Search for the cell housing the specified text and yield its (x, y) center coordinate. 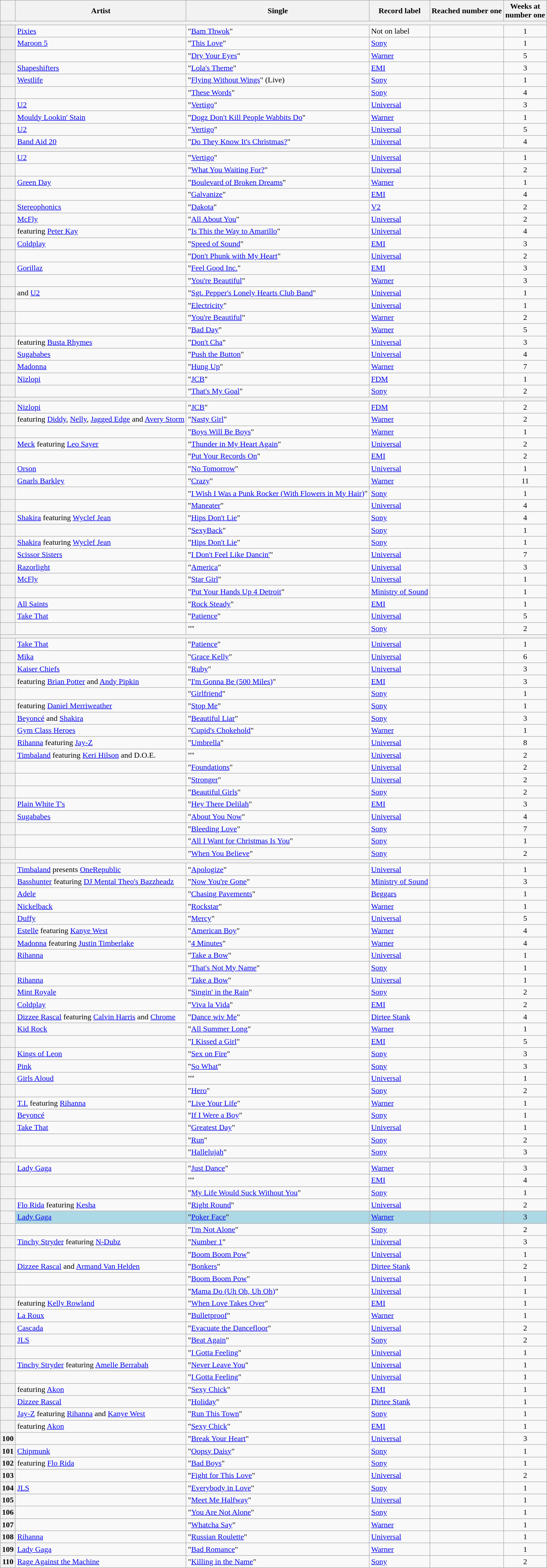
Estelle featuring Kanye West (101, 931)
"About You Now" (278, 816)
"Hallelujah" (278, 1152)
Flo Rida featuring Kesha (101, 1205)
"Sex on Fire" (278, 1054)
Tinchy Stryder featuring Amelle Berrabah (101, 1365)
featuring Daniel Merriweather (101, 706)
105 (8, 1500)
"Holiday" (278, 1402)
"Speed of Sound" (278, 244)
"Bad Romance" (278, 1549)
"That's Not My Name" (278, 968)
"Bad Day" (278, 330)
"Evacuate the Dancefloor" (278, 1328)
"Everybody in Love" (278, 1488)
106 (8, 1512)
featuring Diddy, Nelly, Jagged Edge and Avery Storm (101, 419)
"Bam Thwok" (278, 31)
"Beat Again" (278, 1340)
"Rockstar" (278, 906)
"Lola's Theme" (278, 68)
Green Day (101, 182)
107 (8, 1525)
"Crazy" (278, 481)
Westlife (101, 80)
108 (8, 1537)
"Greatest Day" (278, 1128)
"Singin' in the Rain" (278, 992)
Dizzee Rascal and Armand Van Helden (101, 1266)
Rihanna featuring Jay-Z (101, 743)
"Flying Without Wings" (Live) (278, 80)
Orson (101, 468)
Beyoncé (101, 1115)
Jay-Z featuring Rihanna and Kanye West (101, 1414)
Nickelback (101, 906)
110 (8, 1562)
"Umbrella" (278, 743)
"Is This the Way to Amarillo" (278, 231)
"Bulletproof" (278, 1316)
Record label (400, 11)
"Foundations" (278, 767)
"Bad Boys" (278, 1463)
Shapeshifters (101, 68)
Scissor Sisters (101, 555)
11 (525, 481)
"Stronger" (278, 780)
"Fight for This Love" (278, 1475)
104 (8, 1488)
"Right Round" (278, 1205)
"Electricity" (278, 305)
"Do They Know It's Christmas?" (278, 142)
102 (8, 1463)
"I'm Gonna Be (500 Miles)" (278, 681)
"Girlfriend" (278, 693)
featuring Busta Rhymes (101, 342)
Not on label (400, 31)
Basshunter featuring DJ Mental Theo's Bazzheadz (101, 881)
"Galvanize" (278, 195)
Razorlight (101, 567)
Single (278, 11)
"Dance wiv Me" (278, 1017)
"I Wish I Was a Punk Rocker (With Flowers in My Hair)" (278, 493)
"Boys Will Be Boys" (278, 432)
"Now You're Gone" (278, 881)
"Poker Face" (278, 1217)
"Grace Kelly" (278, 657)
101 (8, 1451)
"My Life Would Suck Without You" (278, 1193)
Tinchy Stryder featuring N-Dubz (101, 1242)
"Run This Town" (278, 1414)
"These Words" (278, 92)
Reached number one (467, 11)
Madonna (101, 367)
"Just Dance" (278, 1168)
"Boulevard of Broken Dreams" (278, 182)
Mint Royale (101, 992)
"That's My Goal" (278, 391)
"Run" (278, 1140)
Maroon 5 (101, 43)
"Hero" (278, 1090)
"You Are Not Alone" (278, 1512)
Cascada (101, 1328)
"When Love Takes Over" (278, 1303)
"SexyBack" (278, 530)
and U2 (101, 293)
featuring Kelly Rowland (101, 1303)
6 (525, 657)
"Meet Me Halfway" (278, 1500)
"All About You" (278, 219)
"Chasing Pavements" (278, 894)
"Dakota" (278, 207)
"Rock Steady" (278, 604)
Artist (101, 11)
"Nasty Girl" (278, 419)
Timbaland featuring Keri Hilson and D.O.E. (101, 755)
Kid Rock (101, 1029)
"American Boy" (278, 931)
"This Love" (278, 43)
103 (8, 1475)
"Feel Good Inc." (278, 268)
La Roux (101, 1316)
100 (8, 1438)
Chipmunk (101, 1451)
"Viva la Vida" (278, 1005)
"America" (278, 567)
"Mercy" (278, 919)
"I Don't Feel Like Dancin'" (278, 555)
"Thunder in My Heart Again" (278, 444)
"So What" (278, 1066)
Madonna featuring Justin Timberlake (101, 943)
"Beautiful Liar" (278, 718)
Girls Aloud (101, 1078)
"I'm Not Alone" (278, 1229)
"4 Minutes" (278, 943)
T.I. featuring Rihanna (101, 1103)
"Stop Me" (278, 706)
Mouldy Lookin' Stain (101, 117)
Kings of Leon (101, 1054)
"Put Your Records On" (278, 456)
"Whatcha Say" (278, 1525)
featuring Flo Rida (101, 1463)
"Dry Your Eyes" (278, 56)
"Bleeding Love" (278, 829)
"Mama Do (Uh Oh, Uh Oh)" (278, 1291)
"What You Waiting For?" (278, 170)
"Russian Roulette" (278, 1537)
"Oopsy Daisy" (278, 1451)
All Saints (101, 604)
Rage Against the Machine (101, 1562)
Mika (101, 657)
Weeks atnumber one (525, 11)
"Don't Cha" (278, 342)
"Apologize" (278, 869)
"All I Want for Christmas Is You" (278, 841)
"Live Your Life" (278, 1103)
Band Aid 20 (101, 142)
"Hung Up" (278, 367)
Plain White T's (101, 804)
Dizzee Rascal (101, 1402)
"Ruby" (278, 669)
V2 (400, 207)
"Break Your Heart" (278, 1438)
"When You Believe" (278, 853)
"Number 1" (278, 1242)
109 (8, 1549)
"Cupid's Chokehold" (278, 731)
"Put Your Hands Up 4 Detroit" (278, 592)
Pink (101, 1066)
"Killing in the Name" (278, 1562)
Gnarls Barkley (101, 481)
Pixies (101, 31)
Dizzee Rascal featuring Calvin Harris and Chrome (101, 1017)
Timbaland presents OneRepublic (101, 869)
Stereophonics (101, 207)
"Maneater" (278, 505)
"Never Leave You" (278, 1365)
"Bonkers" (278, 1266)
"If I Were a Boy" (278, 1115)
Gym Class Heroes (101, 731)
Kaiser Chiefs (101, 669)
"No Tomorrow" (278, 468)
"Hey There Delilah" (278, 804)
Duffy (101, 919)
Meck featuring Leo Sayer (101, 444)
"I Kissed a Girl" (278, 1041)
"Star Girl" (278, 579)
Gorillaz (101, 268)
"All Summer Long" (278, 1029)
featuring Brian Potter and Andy Pipkin (101, 681)
"Don't Phunk with My Heart" (278, 256)
Beggars (400, 894)
"Beautiful Girls" (278, 792)
"Dogz Don't Kill People Wabbits Do" (278, 117)
Adele (101, 894)
8 (525, 743)
featuring Peter Kay (101, 231)
Beyoncé and Shakira (101, 718)
"Sgt. Pepper's Lonely Hearts Club Band" (278, 293)
"Push the Button" (278, 354)
